Provide the (X, Y) coordinate of the cell's center where the given text is located.  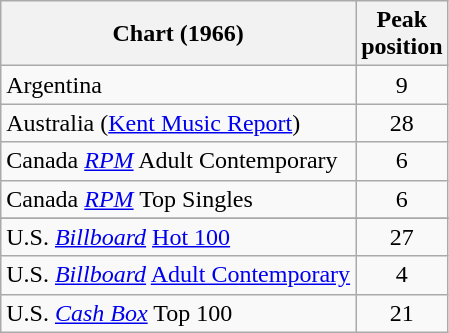
21 (402, 313)
Australia (Kent Music Report) (178, 123)
U.S. Billboard Adult Contemporary (178, 275)
4 (402, 275)
Argentina (178, 85)
U.S. Billboard Hot 100 (178, 237)
27 (402, 237)
Peakposition (402, 34)
Canada RPM Top Singles (178, 199)
28 (402, 123)
9 (402, 85)
Canada RPM Adult Contemporary (178, 161)
Chart (1966) (178, 34)
U.S. Cash Box Top 100 (178, 313)
